Provide the (X, Y) coordinate of the cell's center where the given text is located.  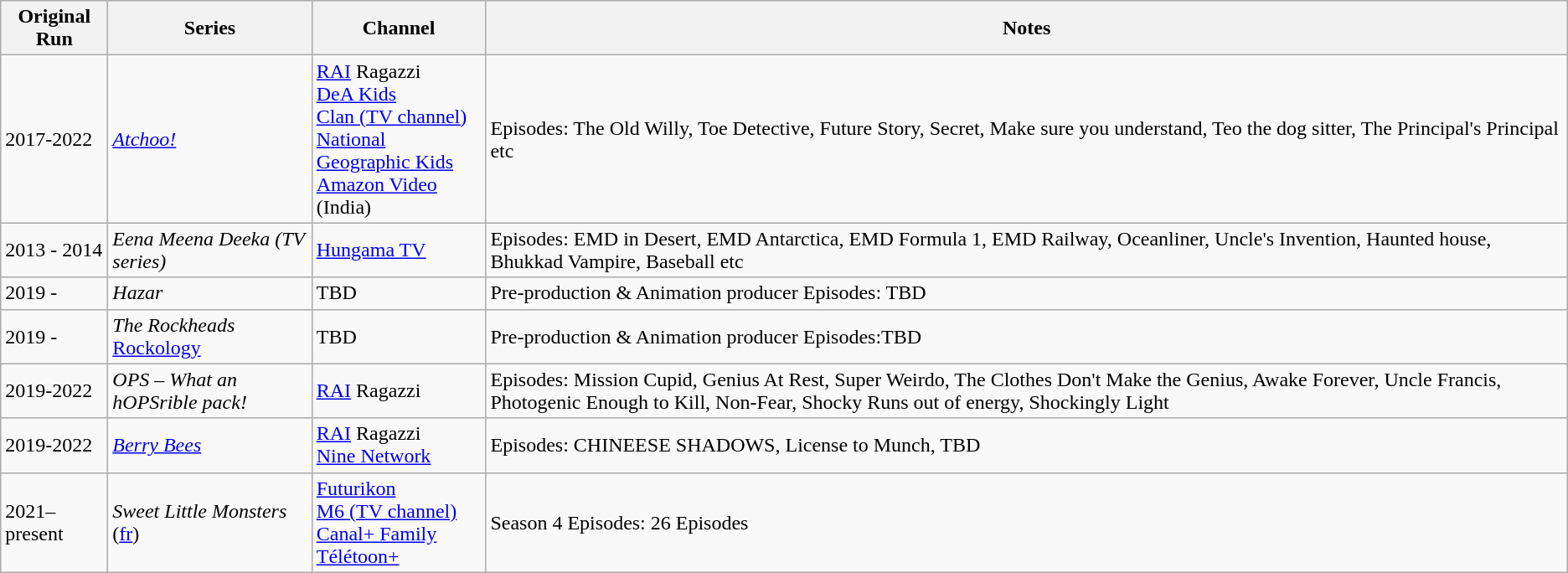
OPS – What an hOPSrible pack! (209, 390)
FuturikonM6 (TV channel)Canal+ FamilyTélétoon+ (399, 523)
Notes (1027, 28)
Sweet Little Monsters (fr) (209, 523)
RAI Ragazzi (399, 390)
Eena Meena Deeka (TV series) (209, 250)
Berry Bees (209, 446)
Episodes: CHINEESE SHADOWS, License to Munch, TBD (1027, 446)
RAI RagazziNine Network (399, 446)
Atchoo! (209, 139)
Series (209, 28)
2013 - 2014 (54, 250)
The Rockheads Rockology (209, 337)
2017-2022 (54, 139)
Original Run (54, 28)
Channel (399, 28)
2021–present (54, 523)
Season 4 Episodes: 26 Episodes (1027, 523)
Pre-production & Animation producer Episodes: TBD (1027, 293)
Episodes: The Old Willy, Toe Detective, Future Story, Secret, Make sure you understand, Teo the dog sitter, The Principal's Principal etc (1027, 139)
Pre-production & Animation producer Episodes:TBD (1027, 337)
Episodes: EMD in Desert, EMD Antarctica, EMD Formula 1, EMD Railway, Oceanliner, Uncle's Invention, Haunted house, Bhukkad Vampire, Baseball etc (1027, 250)
RAI RagazziDeA KidsClan (TV channel)National Geographic KidsAmazon Video (India) (399, 139)
Hazar (209, 293)
Hungama TV (399, 250)
